Search for the cell housing the specified text and yield its [x, y] center coordinate. 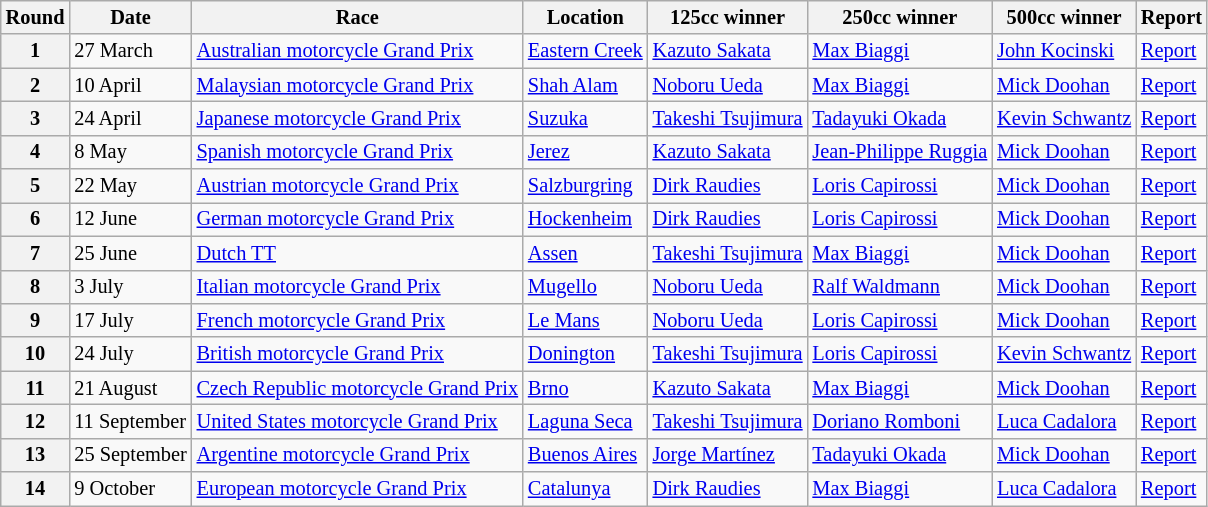
Donington [586, 354]
Salzburgring [586, 186]
27 March [130, 51]
8 [36, 287]
Czech Republic motorcycle Grand Prix [358, 388]
7 [36, 253]
European motorcycle Grand Prix [358, 489]
French motorcycle Grand Prix [358, 320]
1 [36, 51]
Jorge Martínez [728, 455]
Dutch TT [358, 253]
13 [36, 455]
Austrian motorcycle Grand Prix [358, 186]
Malaysian motorcycle Grand Prix [358, 85]
4 [36, 152]
Assen [586, 253]
United States motorcycle Grand Prix [358, 421]
5 [36, 186]
Jean-Philippe Ruggia [900, 152]
Japanese motorcycle Grand Prix [358, 118]
Date [130, 17]
22 May [130, 186]
Round [36, 17]
German motorcycle Grand Prix [358, 219]
8 May [130, 152]
11 September [130, 421]
125cc winner [728, 17]
10 April [130, 85]
Laguna Seca [586, 421]
9 October [130, 489]
14 [36, 489]
21 August [130, 388]
Australian motorcycle Grand Prix [358, 51]
10 [36, 354]
Argentine motorcycle Grand Prix [358, 455]
9 [36, 320]
Doriano Romboni [900, 421]
Ralf Waldmann [900, 287]
Suzuka [586, 118]
Catalunya [586, 489]
Shah Alam [586, 85]
25 September [130, 455]
Eastern Creek [586, 51]
John Kocinski [1064, 51]
Jerez [586, 152]
Spanish motorcycle Grand Prix [358, 152]
24 July [130, 354]
250cc winner [900, 17]
12 [36, 421]
24 April [130, 118]
Hockenheim [586, 219]
25 June [130, 253]
12 June [130, 219]
6 [36, 219]
Race [358, 17]
Le Mans [586, 320]
2 [36, 85]
Buenos Aires [586, 455]
3 [36, 118]
3 July [130, 287]
Brno [586, 388]
11 [36, 388]
British motorcycle Grand Prix [358, 354]
Location [586, 17]
Italian motorcycle Grand Prix [358, 287]
17 July [130, 320]
Mugello [586, 287]
500cc winner [1064, 17]
